Output the [X, Y] coordinate of the center of the cell containing the given text.  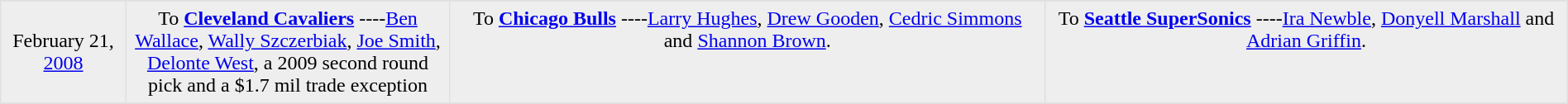
To Seattle SuperSonics ----Ira Newble, Donyell Marshall and Adrian Griffin. [1307, 52]
February 21, 2008 [64, 52]
To Cleveland Cavaliers ----Ben Wallace, Wally Szczerbiak, Joe Smith, Delonte West, a 2009 second round pick and a $1.7 mil trade exception [288, 52]
To Chicago Bulls ----Larry Hughes, Drew Gooden, Cedric Simmons and Shannon Brown. [748, 52]
